Capture the cell that displays the provided text and extract its [X, Y] central coordinate. 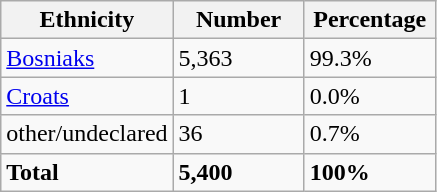
1 [238, 96]
Croats [87, 96]
Bosniaks [87, 58]
100% [370, 172]
Percentage [370, 20]
other/undeclared [87, 134]
99.3% [370, 58]
5,400 [238, 172]
Ethnicity [87, 20]
36 [238, 134]
Number [238, 20]
Total [87, 172]
0.0% [370, 96]
0.7% [370, 134]
5,363 [238, 58]
